Pinpoint the cell where the given text exists, returning its (x, y) midpoint coordinate. 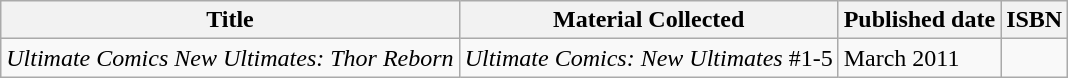
ISBN (1034, 20)
Ultimate Comics New Ultimates: Thor Reborn (230, 58)
Title (230, 20)
March 2011 (919, 58)
Ultimate Comics: New Ultimates #1-5 (648, 58)
Published date (919, 20)
Material Collected (648, 20)
